Scan for the cell matching the given text and deliver its (x, y) coordinate at center. 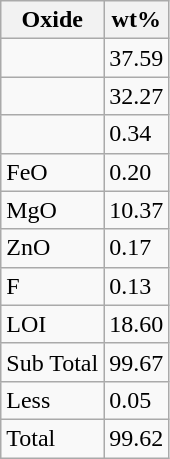
37.59 (136, 58)
0.05 (136, 400)
18.60 (136, 324)
99.67 (136, 362)
0.34 (136, 134)
Total (52, 438)
0.17 (136, 248)
MgO (52, 210)
Oxide (52, 20)
Less (52, 400)
wt% (136, 20)
10.37 (136, 210)
FeO (52, 172)
Sub Total (52, 362)
0.13 (136, 286)
F (52, 286)
ZnO (52, 248)
99.62 (136, 438)
LOI (52, 324)
32.27 (136, 96)
0.20 (136, 172)
